For the text-containing cell, return its midpoint in (X, Y) coordinate format. 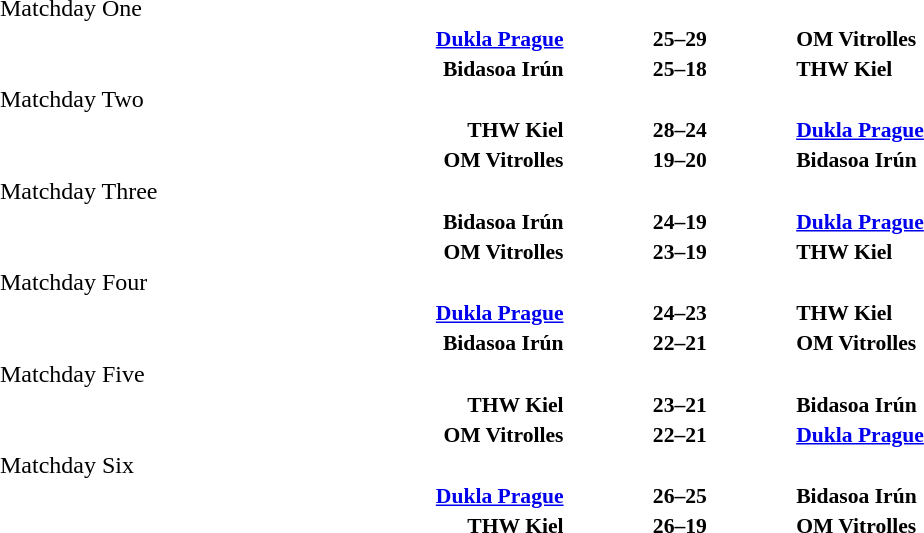
25–18 (680, 68)
23–21 (680, 404)
24–23 (680, 313)
19–20 (680, 160)
23–19 (680, 252)
24–19 (680, 222)
25–29 (680, 38)
28–24 (680, 130)
26–25 (680, 496)
